Capture the cell that displays the provided text and extract its [x, y] central coordinate. 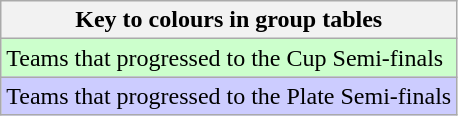
Teams that progressed to the Cup Semi-finals [229, 58]
Key to colours in group tables [229, 20]
Teams that progressed to the Plate Semi-finals [229, 96]
